Find where the given text appears and provide that cell's center as [x, y] coordinate. 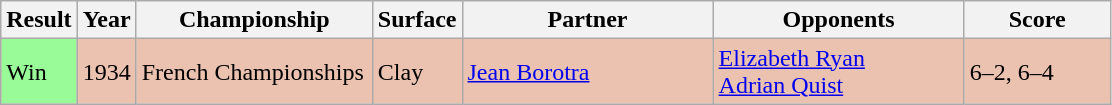
Score [1037, 20]
Championship [254, 20]
Result [39, 20]
Clay [417, 72]
6–2, 6–4 [1037, 72]
Jean Borotra [588, 72]
1934 [106, 72]
Partner [588, 20]
Win [39, 72]
Surface [417, 20]
Elizabeth Ryan Adrian Quist [838, 72]
Opponents [838, 20]
French Championships [254, 72]
Year [106, 20]
